Pinpoint the cell where the given text exists, returning its [x, y] midpoint coordinate. 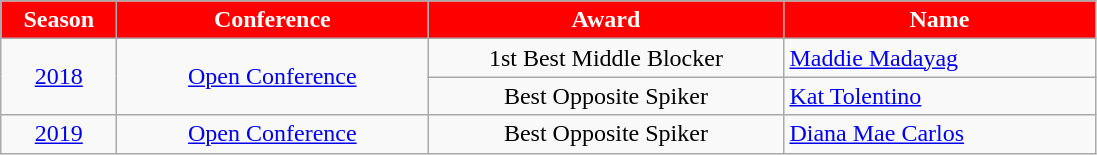
2018 [59, 77]
1st Best Middle Blocker [606, 58]
Award [606, 20]
Kat Tolentino [940, 96]
Conference [272, 20]
2019 [59, 134]
Name [940, 20]
Diana Mae Carlos [940, 134]
Season [59, 20]
Maddie Madayag [940, 58]
